Search for the cell housing the specified text and yield its [x, y] center coordinate. 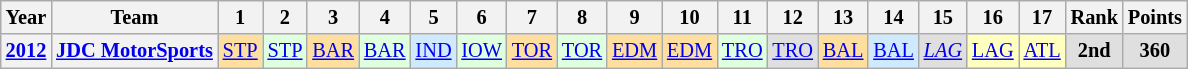
Rank [1094, 17]
360 [1155, 51]
JDC MotorSports [134, 51]
13 [843, 17]
7 [532, 17]
Year [26, 17]
6 [481, 17]
Points [1155, 17]
ATL [1042, 51]
3 [333, 17]
IOW [481, 51]
5 [434, 17]
9 [634, 17]
11 [742, 17]
15 [943, 17]
2 [286, 17]
2nd [1094, 51]
IND [434, 51]
16 [993, 17]
1 [240, 17]
12 [792, 17]
4 [385, 17]
2012 [26, 51]
14 [893, 17]
Team [134, 17]
10 [690, 17]
17 [1042, 17]
8 [582, 17]
